Return the (x, y) coordinate for the center point of the cell that contains the specified text.  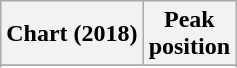
Chart (2018) (72, 34)
Peakposition (189, 34)
